Identify which cell holds the provided text, then report its [X, Y] central coordinate. 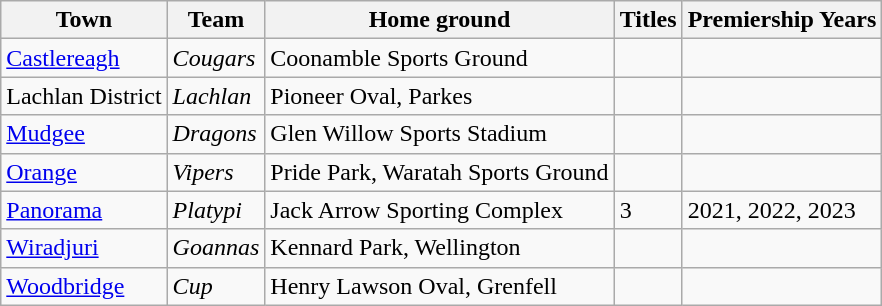
Kennard Park, Wellington [440, 248]
Castlereagh [84, 58]
Woodbridge [84, 286]
Home ground [440, 20]
3 [648, 210]
Lachlan [216, 96]
Platypi [216, 210]
Premiership Years [782, 20]
2021, 2022, 2023 [782, 210]
Wiradjuri [84, 248]
Pioneer Oval, Parkes [440, 96]
Vipers [216, 172]
Cup [216, 286]
Glen Willow Sports Stadium [440, 134]
Team [216, 20]
Orange [84, 172]
Panorama [84, 210]
Dragons [216, 134]
Henry Lawson Oval, Grenfell [440, 286]
Goannas [216, 248]
Coonamble Sports Ground [440, 58]
Jack Arrow Sporting Complex [440, 210]
Town [84, 20]
Pride Park, Waratah Sports Ground [440, 172]
Titles [648, 20]
Mudgee [84, 134]
Lachlan District [84, 96]
Cougars [216, 58]
